Extract the [x, y] coordinate from the center of the cell holding the provided text.  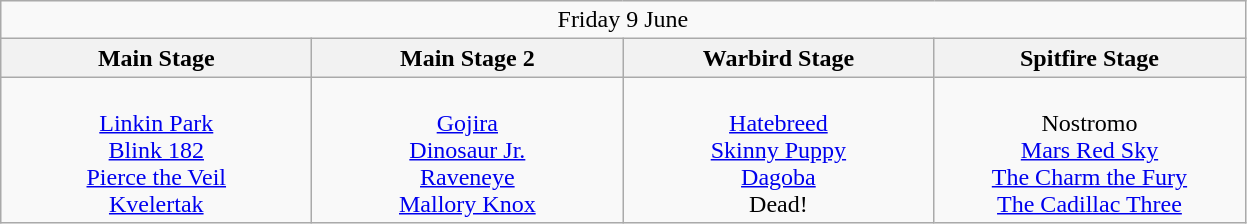
Friday 9 June [623, 20]
Hatebreed Skinny Puppy Dagoba Dead! [778, 150]
Gojira Dinosaur Jr. Raveneye Mallory Knox [468, 150]
Nostromo Mars Red Sky The Charm the Fury The Cadillac Three [1090, 150]
Warbird Stage [778, 58]
Linkin Park Blink 182 Pierce the Veil Kvelertak [156, 150]
Spitfire Stage [1090, 58]
Main Stage 2 [468, 58]
Main Stage [156, 58]
